From the cell containing the given text, extract its center point as (X, Y) coordinate. 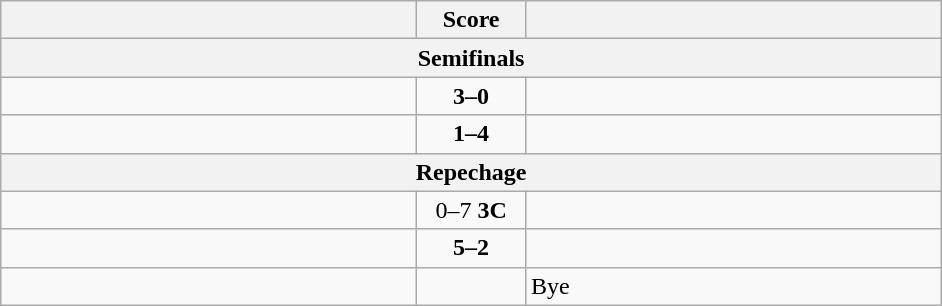
Score (472, 20)
0–7 3C (472, 210)
5–2 (472, 248)
1–4 (472, 134)
3–0 (472, 96)
Repechage (472, 172)
Bye (733, 286)
Semifinals (472, 58)
